Determine the [X, Y] coordinate at the center of the cell enclosing the given text.  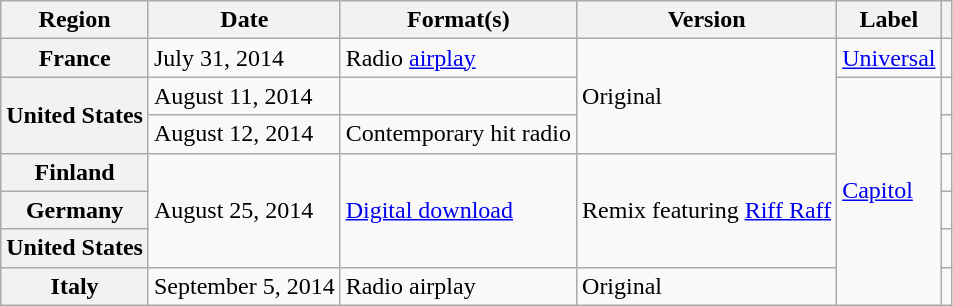
Digital download [458, 210]
Germany [75, 210]
August 25, 2014 [244, 210]
Region [75, 20]
Italy [75, 286]
Version [707, 20]
Label [889, 20]
September 5, 2014 [244, 286]
France [75, 58]
August 12, 2014 [244, 134]
Remix featuring Riff Raff [707, 210]
Format(s) [458, 20]
Capitol [889, 191]
Date [244, 20]
July 31, 2014 [244, 58]
Finland [75, 172]
August 11, 2014 [244, 96]
Contemporary hit radio [458, 134]
Universal [889, 58]
